Provide the [x, y] coordinate of the cell's center where the given text is located.  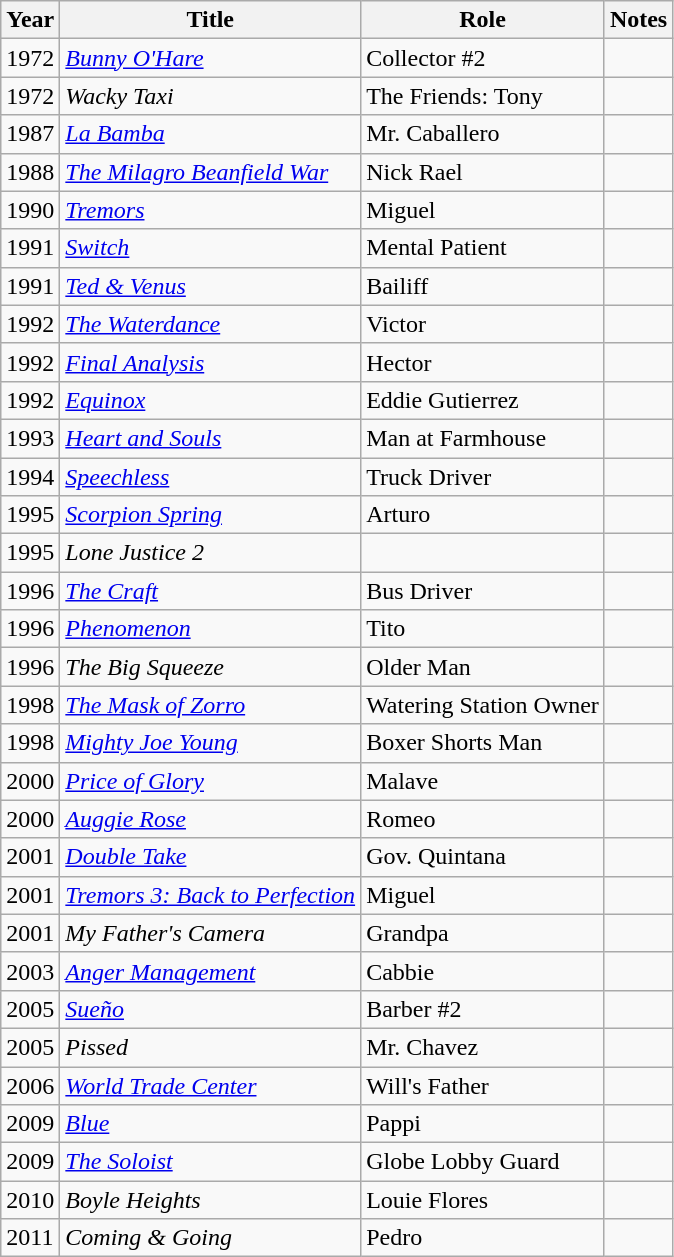
1988 [30, 172]
Bus Driver [483, 591]
Notes [638, 20]
The Milagro Beanfield War [210, 172]
1987 [30, 134]
Cabbie [483, 971]
The Craft [210, 591]
Lone Justice 2 [210, 553]
Truck Driver [483, 477]
Title [210, 20]
Victor [483, 324]
Scorpion Spring [210, 515]
2011 [30, 1238]
Older Man [483, 667]
2003 [30, 971]
Role [483, 20]
Man at Farmhouse [483, 438]
Equinox [210, 400]
Tremors [210, 210]
World Trade Center [210, 1085]
Pissed [210, 1047]
Sueño [210, 1009]
The Soloist [210, 1162]
The Big Squeeze [210, 667]
Tito [483, 629]
Nick Rael [483, 172]
Will's Father [483, 1085]
Ted & Venus [210, 286]
Mr. Caballero [483, 134]
2006 [30, 1085]
Auggie Rose [210, 819]
Mighty Joe Young [210, 743]
Wacky Taxi [210, 96]
Pedro [483, 1238]
Phenomenon [210, 629]
Year [30, 20]
Speechless [210, 477]
Hector [483, 362]
Boxer Shorts Man [483, 743]
Final Analysis [210, 362]
Bunny O'Hare [210, 58]
Bailiff [483, 286]
1993 [30, 438]
Heart and Souls [210, 438]
Anger Management [210, 971]
My Father's Camera [210, 933]
Blue [210, 1124]
Grandpa [483, 933]
Watering Station Owner [483, 705]
Mental Patient [483, 248]
Louie Flores [483, 1200]
Price of Glory [210, 781]
Romeo [483, 819]
Eddie Gutierrez [483, 400]
The Waterdance [210, 324]
2010 [30, 1200]
Pappi [483, 1124]
Collector #2 [483, 58]
1994 [30, 477]
La Bamba [210, 134]
Gov. Quintana [483, 857]
Arturo [483, 515]
1990 [30, 210]
Switch [210, 248]
Malave [483, 781]
Coming & Going [210, 1238]
Globe Lobby Guard [483, 1162]
Double Take [210, 857]
Tremors 3: Back to Perfection [210, 895]
Mr. Chavez [483, 1047]
Barber #2 [483, 1009]
The Friends: Tony [483, 96]
Boyle Heights [210, 1200]
The Mask of Zorro [210, 705]
